For the text-containing cell, return its midpoint in [x, y] coordinate format. 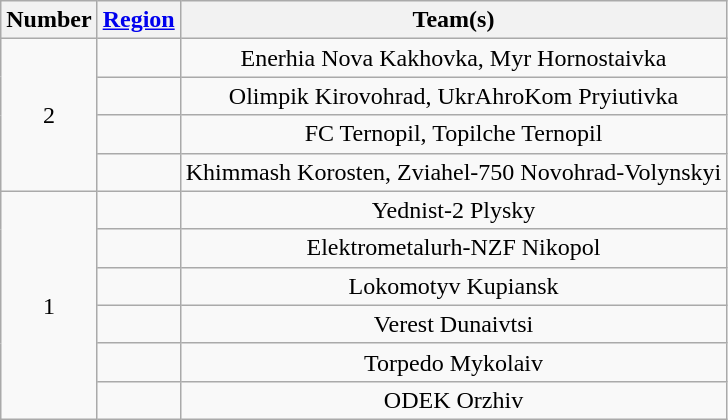
Region [138, 20]
Khimmash Korosten, Zviahel-750 Novohrad-Volynskyi [454, 172]
Olimpik Kirovohrad, UkrAhroKom Pryiutivka [454, 96]
Yednist-2 Plysky [454, 210]
Enerhia Nova Kakhovka, Myr Hornostaivka [454, 58]
FC Ternopil, Topilche Ternopil [454, 134]
ODEK Orzhiv [454, 400]
2 [49, 115]
Elektrometalurh-NZF Nikopol [454, 248]
Number [49, 20]
Verest Dunaivtsi [454, 324]
Lokomotyv Kupiansk [454, 286]
Team(s) [454, 20]
1 [49, 305]
Torpedo Mykolaiv [454, 362]
